Pinpoint the cell where the given text exists, returning its [x, y] midpoint coordinate. 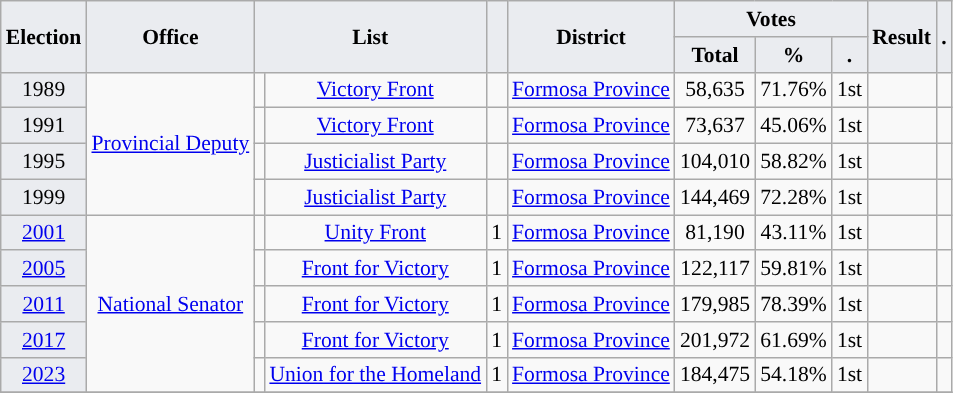
45.06% [794, 126]
2017 [44, 340]
Union for the Homeland [375, 375]
43.11% [794, 233]
1991 [44, 126]
61.69% [794, 340]
71.76% [794, 90]
72.28% [794, 197]
2001 [44, 233]
179,985 [715, 304]
Office [170, 36]
78.39% [794, 304]
List [370, 36]
184,475 [715, 375]
54.18% [794, 375]
Result [902, 36]
59.81% [794, 269]
1995 [44, 162]
1989 [44, 90]
144,469 [715, 197]
58,635 [715, 90]
Provincial Deputy [170, 143]
Total [715, 55]
District [591, 36]
Election [44, 36]
73,637 [715, 126]
Unity Front [375, 233]
National Senator [170, 304]
122,117 [715, 269]
2005 [44, 269]
2023 [44, 375]
81,190 [715, 233]
Votes [771, 19]
% [794, 55]
2011 [44, 304]
58.82% [794, 162]
1999 [44, 197]
201,972 [715, 340]
104,010 [715, 162]
